Provide the [x, y] coordinate of the cell's center where the given text is located.  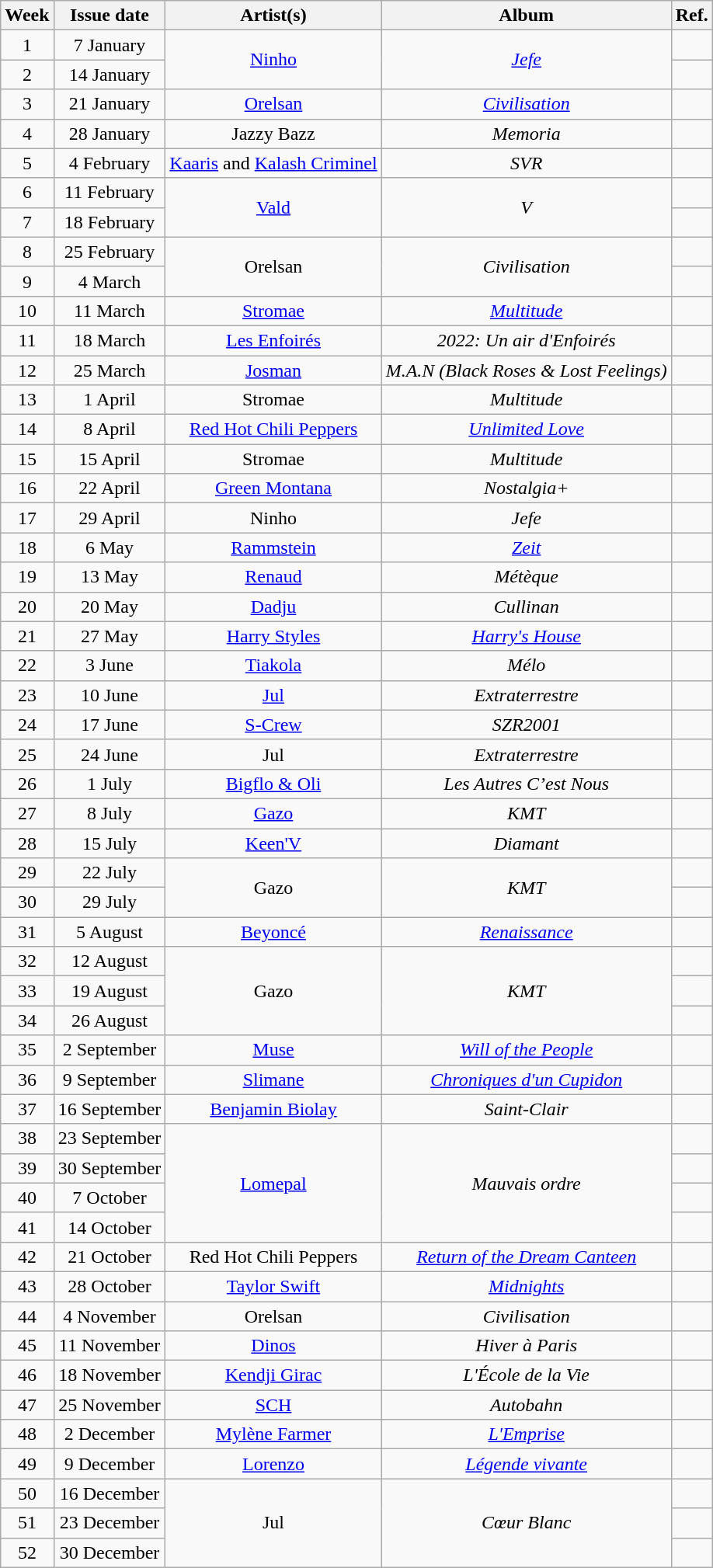
28 [27, 843]
28 January [110, 134]
15 July [110, 843]
27 [27, 813]
27 May [110, 636]
Tiakola [273, 666]
Mauvais ordre [527, 1183]
14 October [110, 1227]
Vald [273, 207]
26 August [110, 1020]
Renaissance [527, 932]
Harry Styles [273, 636]
8 July [110, 813]
Les Autres C’est Nous [527, 784]
S-Crew [273, 725]
Les Enfoirés [273, 340]
V [527, 207]
51 [27, 1523]
46 [27, 1375]
18 February [110, 222]
47 [27, 1405]
Issue date [110, 16]
49 [27, 1464]
33 [27, 991]
Hiver à Paris [527, 1346]
Memoria [527, 134]
44 [27, 1316]
23 September [110, 1139]
23 [27, 695]
Cullinan [527, 607]
7 October [110, 1198]
28 October [110, 1286]
2 September [110, 1050]
Benjamin Biolay [273, 1109]
10 June [110, 695]
11 [27, 340]
Beyoncé [273, 932]
2 December [110, 1434]
L'Emprise [527, 1434]
32 [27, 961]
34 [27, 1020]
SVR [527, 163]
29 [27, 873]
Renaud [273, 577]
31 [27, 932]
37 [27, 1109]
48 [27, 1434]
SZR2001 [527, 725]
4 [27, 134]
8 April [110, 429]
30 September [110, 1168]
15 [27, 459]
23 December [110, 1523]
16 [27, 488]
Dadju [273, 607]
Diamant [527, 843]
1 July [110, 784]
Zeit [527, 548]
4 March [110, 281]
29 July [110, 902]
18 March [110, 340]
24 June [110, 754]
35 [27, 1050]
5 [27, 163]
Artist(s) [273, 16]
19 August [110, 991]
36 [27, 1080]
2 [27, 75]
L'École de la Vie [527, 1375]
Harry's House [527, 636]
24 [27, 725]
40 [27, 1198]
38 [27, 1139]
Chroniques d'un Cupidon [527, 1080]
Muse [273, 1050]
M.A.N (Black Roses & Lost Feelings) [527, 370]
Will of the People [527, 1050]
39 [27, 1168]
6 May [110, 548]
Green Montana [273, 488]
25 [27, 754]
Unlimited Love [527, 429]
2022: Un air d'Enfoirés [527, 340]
17 [27, 518]
14 January [110, 75]
Métèque [527, 577]
Bigflo & Oli [273, 784]
Jazzy Bazz [273, 134]
Ref. [691, 16]
Autobahn [527, 1405]
22 July [110, 873]
Légende vivante [527, 1464]
Week [27, 16]
7 [27, 222]
Mélo [527, 666]
5 August [110, 932]
25 February [110, 252]
Mylène Farmer [273, 1434]
3 [27, 104]
Taylor Swift [273, 1286]
8 [27, 252]
50 [27, 1493]
Kaaris and Kalash Criminel [273, 163]
SCH [273, 1405]
Josman [273, 370]
6 [27, 193]
21 October [110, 1257]
43 [27, 1286]
26 [27, 784]
30 [27, 902]
17 June [110, 725]
9 [27, 281]
4 November [110, 1316]
Saint-Clair [527, 1109]
Keen'V [273, 843]
29 April [110, 518]
11 February [110, 193]
15 April [110, 459]
16 December [110, 1493]
11 November [110, 1346]
Return of the Dream Canteen [527, 1257]
13 May [110, 577]
Lorenzo [273, 1464]
20 May [110, 607]
14 [27, 429]
Dinos [273, 1346]
45 [27, 1346]
52 [27, 1552]
1 April [110, 400]
Slimane [273, 1080]
7 January [110, 45]
18 November [110, 1375]
30 December [110, 1552]
10 [27, 311]
20 [27, 607]
1 [27, 45]
18 [27, 548]
Nostalgia+ [527, 488]
19 [27, 577]
Rammstein [273, 548]
Midnights [527, 1286]
16 September [110, 1109]
13 [27, 400]
21 January [110, 104]
Kendji Girac [273, 1375]
22 April [110, 488]
4 February [110, 163]
Lomepal [273, 1183]
3 June [110, 666]
Album [527, 16]
12 [27, 370]
Cœur Blanc [527, 1523]
25 March [110, 370]
21 [27, 636]
25 November [110, 1405]
11 March [110, 311]
42 [27, 1257]
9 September [110, 1080]
9 December [110, 1464]
41 [27, 1227]
12 August [110, 961]
22 [27, 666]
